Find where the given text appears and provide that cell's center as (X, Y) coordinate. 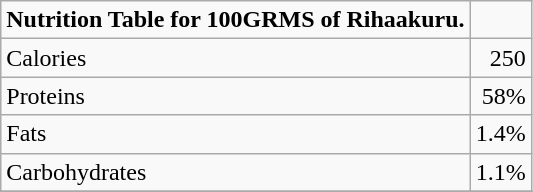
1.1% (500, 172)
58% (500, 96)
250 (500, 58)
Calories (236, 58)
Carbohydrates (236, 172)
1.4% (500, 134)
Fats (236, 134)
Proteins (236, 96)
Nutrition Table for 100GRMS of Rihaakuru. (236, 20)
